Search for the cell housing the specified text and yield its (x, y) center coordinate. 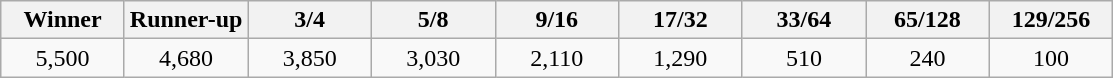
3,850 (310, 58)
4,680 (186, 58)
129/256 (1051, 20)
65/128 (928, 20)
Winner (63, 20)
240 (928, 58)
9/16 (557, 20)
510 (804, 58)
5/8 (433, 20)
Runner-up (186, 20)
17/32 (681, 20)
3/4 (310, 20)
1,290 (681, 58)
33/64 (804, 20)
100 (1051, 58)
3,030 (433, 58)
2,110 (557, 58)
5,500 (63, 58)
